Extract the [x, y] coordinate from the center of the cell holding the provided text.  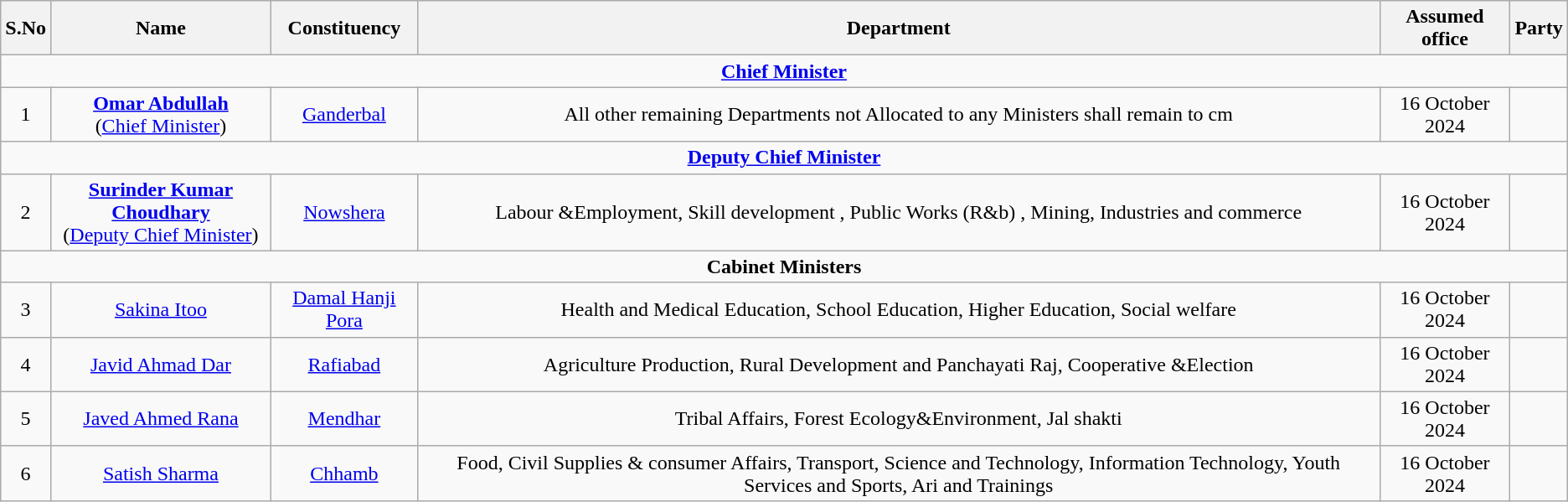
Chhamb [343, 473]
Cabinet Ministers [784, 267]
S.No [26, 28]
Assumed office [1445, 28]
Javed Ahmed Rana [161, 419]
Javid Ahmad Dar [161, 364]
Sakina Itoo [161, 310]
Labour &Employment, Skill development , Public Works (R&b) , Mining, Industries and commerce [898, 212]
Omar Abdullah (Chief Minister) [161, 114]
Mendhar [343, 419]
Health and Medical Education, School Education, Higher Education, Social welfare [898, 310]
Name [161, 28]
Food, Civil Supplies & consumer Affairs, Transport, Science and Technology, Information Technology, Youth Services and Sports, Ari and Trainings [898, 473]
Satish Sharma [161, 473]
Agriculture Production, Rural Development and Panchayati Raj, Cooperative &Election [898, 364]
Nowshera [343, 212]
Deputy Chief Minister [784, 158]
5 [26, 419]
4 [26, 364]
Damal Hanji Pora [343, 310]
Surinder Kumar Choudhary (Deputy Chief Minister) [161, 212]
Rafiabad [343, 364]
Tribal Affairs, Forest Ecology&Environment, Jal shakti [898, 419]
2 [26, 212]
Chief Minister [784, 71]
3 [26, 310]
1 [26, 114]
Party [1539, 28]
6 [26, 473]
All other remaining Departments not Allocated to any Ministers shall remain to cm [898, 114]
Ganderbal [343, 114]
Department [898, 28]
Constituency [343, 28]
